Return (x, y) of the center of cell containing provided text 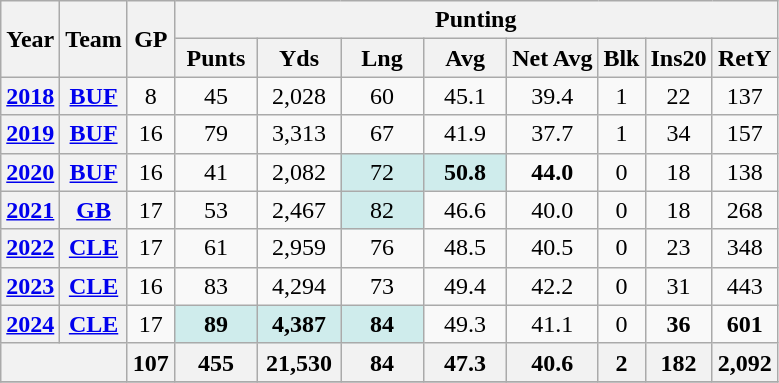
2,467 (298, 210)
37.7 (552, 134)
83 (216, 286)
3,313 (298, 134)
45 (216, 96)
2023 (30, 286)
138 (744, 172)
61 (216, 248)
4,387 (298, 324)
2024 (30, 324)
RetY (744, 58)
41 (216, 172)
4,294 (298, 286)
137 (744, 96)
Team (94, 39)
2,082 (298, 172)
2022 (30, 248)
40.6 (552, 362)
2019 (30, 134)
34 (678, 134)
GP (150, 39)
41.9 (466, 134)
23 (678, 248)
8 (150, 96)
40.0 (552, 210)
89 (216, 324)
455 (216, 362)
Avg (466, 58)
2 (622, 362)
348 (744, 248)
41.1 (552, 324)
46.6 (466, 210)
39.4 (552, 96)
2,959 (298, 248)
2021 (30, 210)
107 (150, 362)
47.3 (466, 362)
72 (382, 172)
49.4 (466, 286)
157 (744, 134)
Year (30, 39)
49.3 (466, 324)
601 (744, 324)
67 (382, 134)
Yds (298, 58)
2018 (30, 96)
GB (94, 210)
2020 (30, 172)
40.5 (552, 248)
36 (678, 324)
268 (744, 210)
182 (678, 362)
48.5 (466, 248)
2,092 (744, 362)
Punts (216, 58)
Net Avg (552, 58)
Lng (382, 58)
22 (678, 96)
Blk (622, 58)
Punting (476, 20)
Ins20 (678, 58)
79 (216, 134)
443 (744, 286)
50.8 (466, 172)
2,028 (298, 96)
76 (382, 248)
45.1 (466, 96)
21,530 (298, 362)
73 (382, 286)
31 (678, 286)
53 (216, 210)
42.2 (552, 286)
60 (382, 96)
82 (382, 210)
44.0 (552, 172)
